Locate the cell with the specified text and output its [x, y] center coordinate. 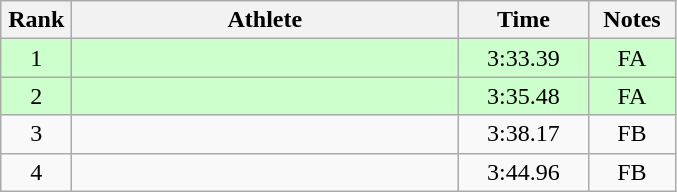
3 [36, 134]
2 [36, 96]
Time [524, 20]
Athlete [265, 20]
1 [36, 58]
3:44.96 [524, 172]
Rank [36, 20]
3:38.17 [524, 134]
4 [36, 172]
3:35.48 [524, 96]
Notes [632, 20]
3:33.39 [524, 58]
